Return [X, Y] of the center of cell containing provided text 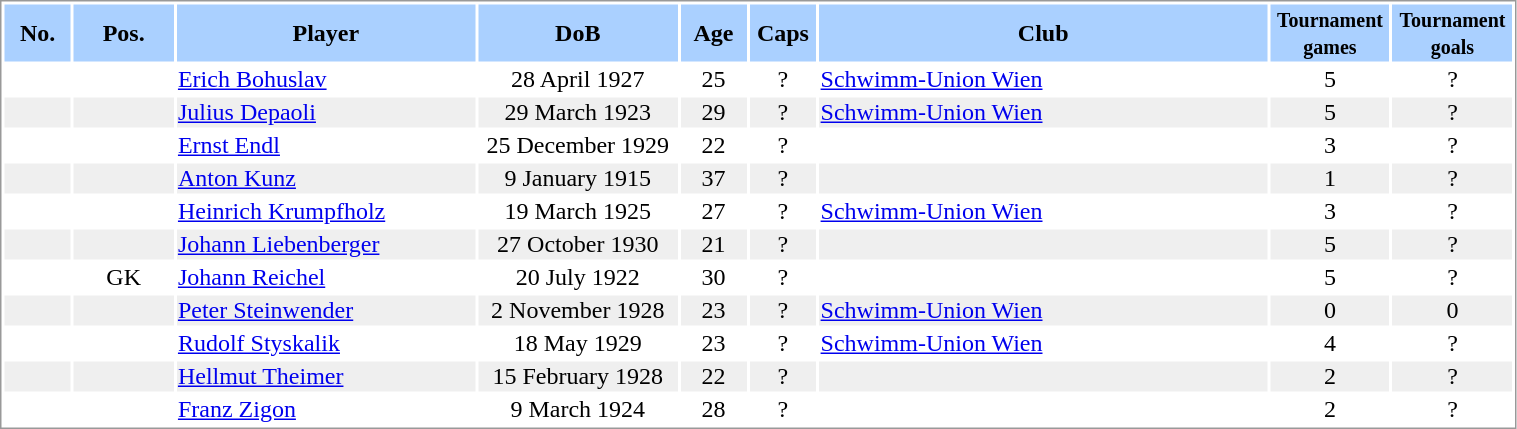
9 January 1915 [578, 179]
Julius Depaoli [326, 113]
Franz Zigon [326, 409]
Johann Reichel [326, 277]
9 March 1924 [578, 409]
Caps [783, 32]
Ernst Endl [326, 145]
Johann Liebenberger [326, 245]
Anton Kunz [326, 179]
GK [124, 277]
DoB [578, 32]
30 [713, 277]
29 [713, 113]
Club [1043, 32]
No. [37, 32]
1 [1330, 179]
Erich Bohuslav [326, 79]
18 May 1929 [578, 343]
4 [1330, 343]
27 October 1930 [578, 245]
Player [326, 32]
Rudolf Styskalik [326, 343]
15 February 1928 [578, 377]
28 April 1927 [578, 79]
21 [713, 245]
19 March 1925 [578, 211]
Heinrich Krumpfholz [326, 211]
25 [713, 79]
27 [713, 211]
2 November 1928 [578, 311]
20 July 1922 [578, 277]
Pos. [124, 32]
Hellmut Theimer [326, 377]
Tournamentgoals [1453, 32]
29 March 1923 [578, 113]
Tournamentgames [1330, 32]
Age [713, 32]
25 December 1929 [578, 145]
Peter Steinwender [326, 311]
37 [713, 179]
28 [713, 409]
